Pinpoint the cell where the given text exists, returning its [x, y] midpoint coordinate. 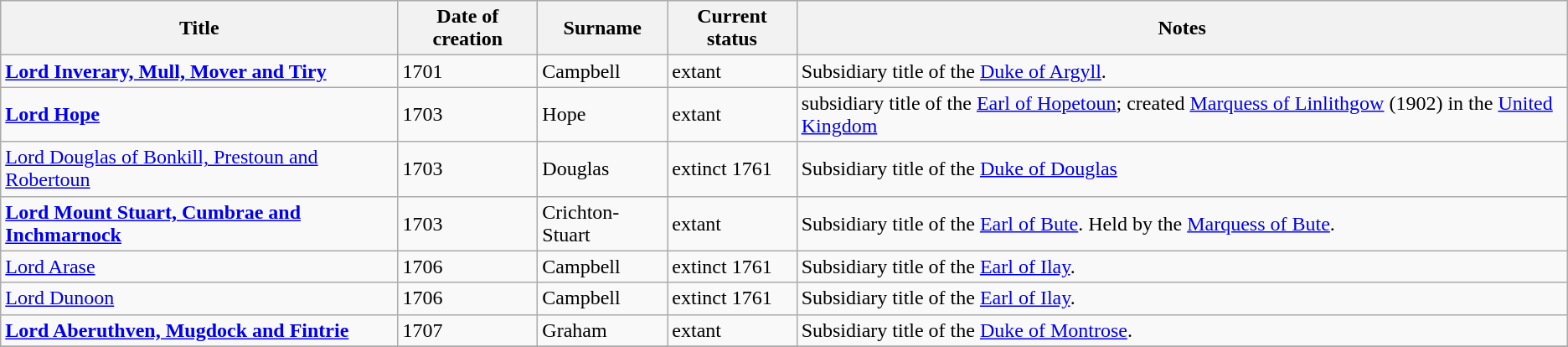
Lord Aberuthven, Mugdock and Fintrie [199, 330]
Surname [603, 28]
Date of creation [467, 28]
Crichton-Stuart [603, 223]
Subsidiary title of the Earl of Bute. Held by the Marquess of Bute. [1182, 223]
Subsidiary title of the Duke of Douglas [1182, 169]
Lord Douglas of Bonkill, Prestoun and Robertoun [199, 169]
Lord Dunoon [199, 298]
Hope [603, 114]
1707 [467, 330]
Douglas [603, 169]
Current status [732, 28]
Lord Hope [199, 114]
Title [199, 28]
Lord Inverary, Mull, Mover and Tiry [199, 71]
Lord Arase [199, 267]
Graham [603, 330]
Lord Mount Stuart, Cumbrae and Inchmarnock [199, 223]
Notes [1182, 28]
1701 [467, 71]
Subsidiary title of the Duke of Montrose. [1182, 330]
subsidiary title of the Earl of Hopetoun; created Marquess of Linlithgow (1902) in the United Kingdom [1182, 114]
Subsidiary title of the Duke of Argyll. [1182, 71]
